Find where the given text appears and provide that cell's center as [x, y] coordinate. 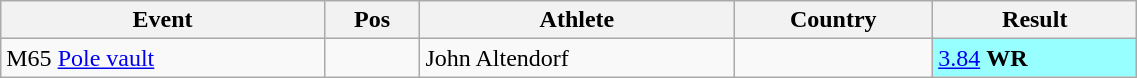
Athlete [577, 20]
M65 Pole vault [162, 58]
John Altendorf [577, 58]
Pos [372, 20]
Result [1035, 20]
3.84 WR [1035, 58]
Event [162, 20]
Country [834, 20]
